Determine the [x, y] coordinate at the center of the cell enclosing the given text.  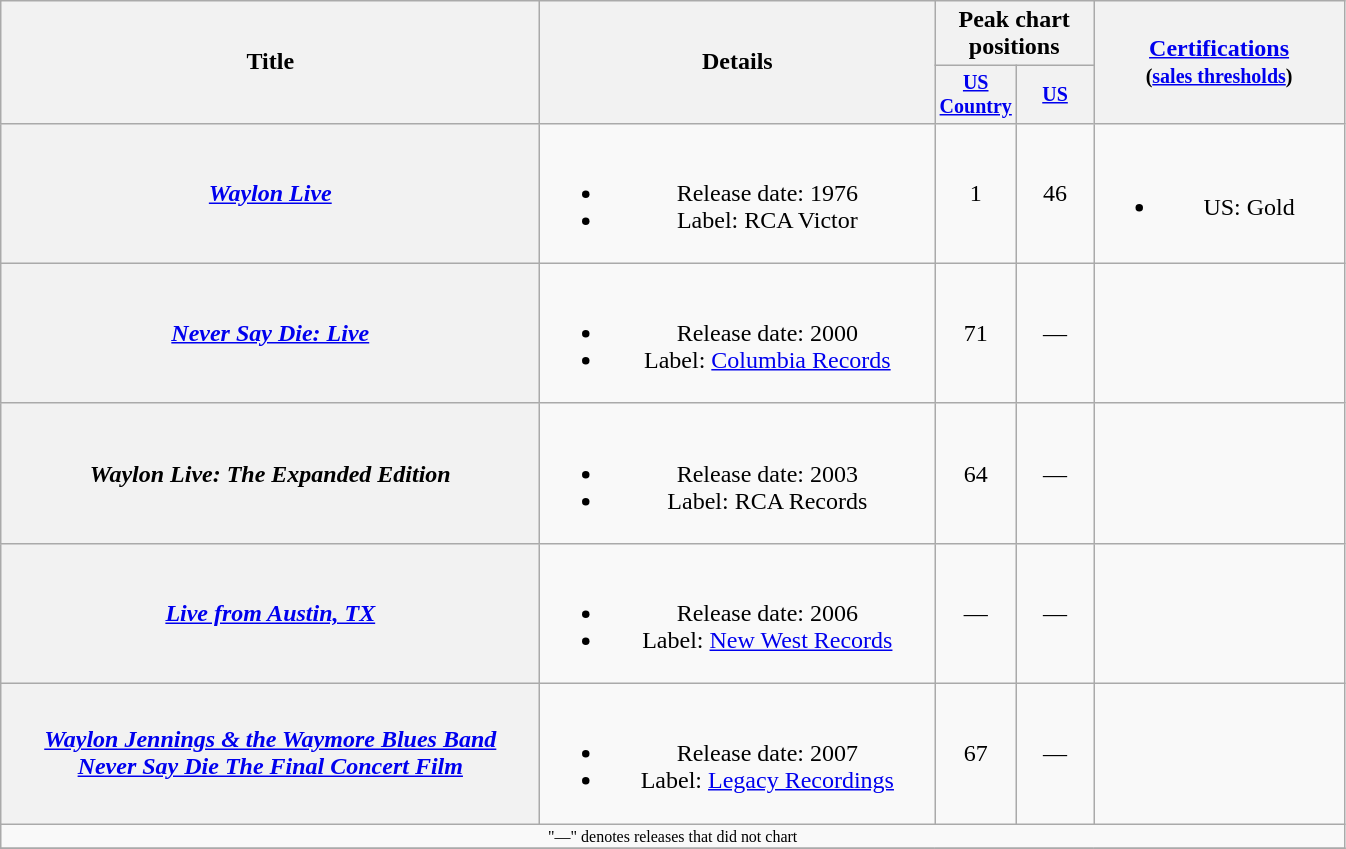
Release date: 2003Label: RCA Records [738, 473]
64 [976, 473]
Release date: 1976Label: RCA Victor [738, 193]
71 [976, 333]
Never Say Die: Live [270, 333]
Peak chartpositions [1014, 34]
Live from Austin, TX [270, 613]
Title [270, 62]
"—" denotes releases that did not chart [673, 836]
Release date: 2000Label: Columbia Records [738, 333]
Waylon Jennings & the Waymore Blues BandNever Say Die The Final Concert Film [270, 754]
Waylon Live: The Expanded Edition [270, 473]
US: Gold [1220, 193]
Details [738, 62]
Certifications(sales thresholds) [1220, 62]
46 [1056, 193]
US [1056, 94]
Release date: 2006Label: New West Records [738, 613]
67 [976, 754]
US Country [976, 94]
Waylon Live [270, 193]
Release date: 2007Label: Legacy Recordings [738, 754]
1 [976, 193]
